Identify which cell holds the provided text, then report its (x, y) central coordinate. 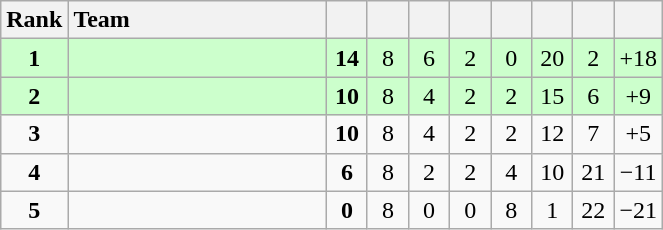
5 (34, 210)
21 (594, 172)
22 (594, 210)
14 (346, 58)
+18 (638, 58)
+5 (638, 134)
15 (552, 96)
Rank (34, 20)
3 (34, 134)
+9 (638, 96)
12 (552, 134)
20 (552, 58)
7 (594, 134)
−11 (638, 172)
−21 (638, 210)
Team (198, 20)
